Search for the cell housing the specified text and yield its [x, y] center coordinate. 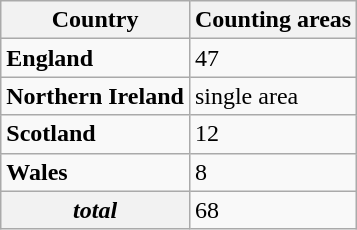
Wales [96, 172]
47 [272, 58]
Scotland [96, 134]
Country [96, 20]
Northern Ireland [96, 96]
8 [272, 172]
England [96, 58]
12 [272, 134]
total [96, 210]
68 [272, 210]
Counting areas [272, 20]
single area [272, 96]
